Capture the cell that displays the provided text and extract its (x, y) central coordinate. 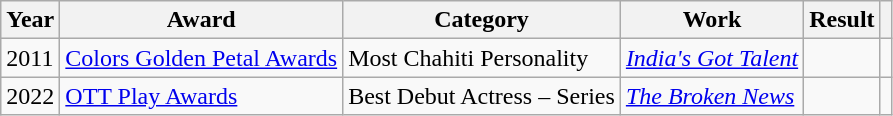
2022 (30, 96)
OTT Play Awards (202, 96)
Most Chahiti Personality (482, 58)
Result (842, 20)
2011 (30, 58)
Best Debut Actress – Series (482, 96)
Colors Golden Petal Awards (202, 58)
The Broken News (712, 96)
Award (202, 20)
Year (30, 20)
Work (712, 20)
Category (482, 20)
India's Got Talent (712, 58)
